Determine the [x, y] coordinate at the center of the cell enclosing the given text.  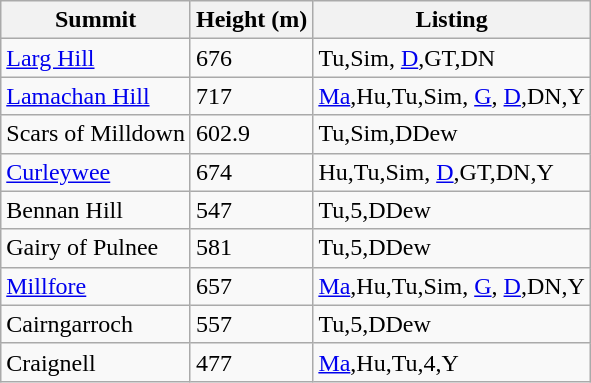
Bennan Hill [96, 210]
Cairngarroch [96, 324]
Listing [452, 20]
581 [251, 248]
717 [251, 96]
Lamachan Hill [96, 96]
Millfore [96, 286]
Scars of Milldown [96, 134]
602.9 [251, 134]
477 [251, 362]
547 [251, 210]
Larg Hill [96, 58]
Tu,Sim, D,GT,DN [452, 58]
Hu,Tu,Sim, D,GT,DN,Y [452, 172]
Gairy of Pulnee [96, 248]
Tu,Sim,DDew [452, 134]
Craignell [96, 362]
Height (m) [251, 20]
Curleywee [96, 172]
557 [251, 324]
674 [251, 172]
657 [251, 286]
Ma,Hu,Tu,4,Y [452, 362]
676 [251, 58]
Summit [96, 20]
